Output the (X, Y) coordinate of the center of the cell containing the given text.  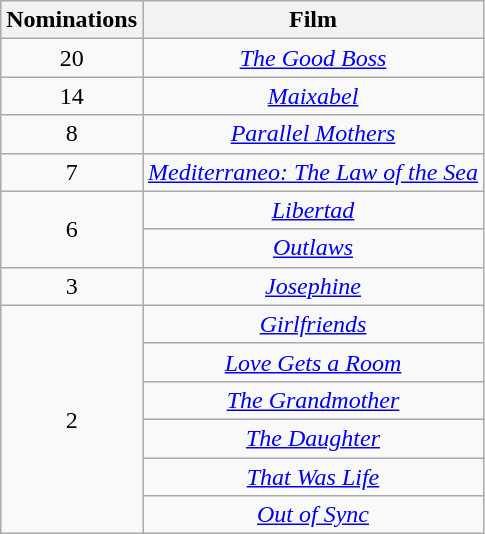
The Grandmother (312, 400)
Mediterraneo: The Law of the Sea (312, 172)
The Daughter (312, 438)
Love Gets a Room (312, 362)
Outlaws (312, 248)
8 (72, 134)
That Was Life (312, 477)
3 (72, 286)
7 (72, 172)
Girlfriends (312, 324)
Maixabel (312, 96)
6 (72, 229)
Film (312, 20)
Nominations (72, 20)
2 (72, 419)
14 (72, 96)
Libertad (312, 210)
Out of Sync (312, 515)
20 (72, 58)
The Good Boss (312, 58)
Josephine (312, 286)
Parallel Mothers (312, 134)
